Determine the (x, y) coordinate at the center of the cell enclosing the given text.  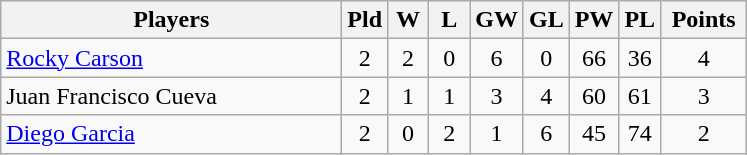
60 (594, 96)
Points (704, 20)
PW (594, 20)
Pld (365, 20)
36 (640, 58)
74 (640, 134)
Rocky Carson (172, 58)
Diego Garcia (172, 134)
66 (594, 58)
45 (594, 134)
Juan Francisco Cueva (172, 96)
Players (172, 20)
GL (546, 20)
W (408, 20)
L (450, 20)
GW (497, 20)
61 (640, 96)
PL (640, 20)
